Extract the [X, Y] coordinate from the center of the cell holding the provided text.  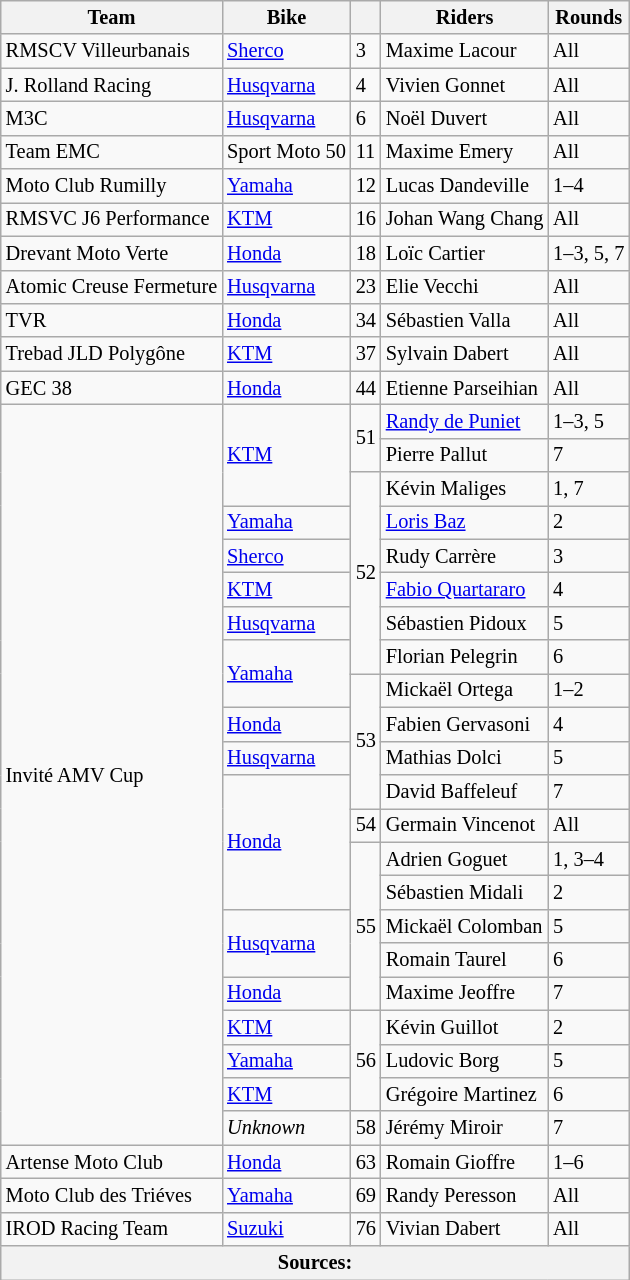
Kévin Guillot [464, 1027]
76 [366, 1229]
16 [366, 219]
Sylvain Dabert [464, 354]
44 [366, 388]
RMSCV Villeurbanais [112, 51]
Randy de Puniet [464, 421]
Romain Gioffre [464, 1162]
53 [366, 740]
Noël Duvert [464, 118]
Fabio Quartararo [464, 589]
Invité AMV Cup [112, 774]
Artense Moto Club [112, 1162]
Team [112, 17]
56 [366, 1060]
Adrien Goguet [464, 859]
Johan Wang Chang [464, 219]
Atomic Creuse Fermeture [112, 287]
Romain Taurel [464, 960]
J. Rolland Racing [112, 85]
1–2 [588, 690]
18 [366, 253]
58 [366, 1128]
Lucas Dandeville [464, 186]
1–4 [588, 186]
Florian Pelegrin [464, 657]
1, 7 [588, 489]
Sébastien Valla [464, 320]
23 [366, 287]
34 [366, 320]
Suzuki [286, 1229]
Moto Club Rumilly [112, 186]
Maxime Emery [464, 152]
Loïc Cartier [464, 253]
Loris Baz [464, 522]
1–6 [588, 1162]
IROD Racing Team [112, 1229]
Sport Moto 50 [286, 152]
54 [366, 825]
Fabien Gervasoni [464, 724]
Vivien Gonnet [464, 85]
63 [366, 1162]
Moto Club des Triéves [112, 1195]
52 [366, 573]
Rudy Carrère [464, 556]
Sébastien Pidoux [464, 623]
M3C [112, 118]
Sébastien Midali [464, 892]
51 [366, 438]
1, 3–4 [588, 859]
Rounds [588, 17]
Kévin Maliges [464, 489]
11 [366, 152]
Drevant Moto Verte [112, 253]
Germain Vincenot [464, 825]
1–3, 5 [588, 421]
37 [366, 354]
55 [366, 926]
RMSVC J6 Performance [112, 219]
Elie Vecchi [464, 287]
Mickaël Colomban [464, 926]
Vivian Dabert [464, 1229]
Grégoire Martinez [464, 1094]
Team EMC [112, 152]
David Baffeleuf [464, 791]
Sources: [315, 1263]
TVR [112, 320]
Randy Peresson [464, 1195]
69 [366, 1195]
Riders [464, 17]
Bike [286, 17]
Ludovic Borg [464, 1061]
Jérémy Miroir [464, 1128]
Unknown [286, 1128]
1–3, 5, 7 [588, 253]
Maxime Lacour [464, 51]
Mathias Dolci [464, 758]
Etienne Parseihian [464, 388]
GEC 38 [112, 388]
12 [366, 186]
Maxime Jeoffre [464, 993]
Mickaël Ortega [464, 690]
Pierre Pallut [464, 455]
Trebad JLD Polygône [112, 354]
